Capture the cell that displays the provided text and extract its (x, y) central coordinate. 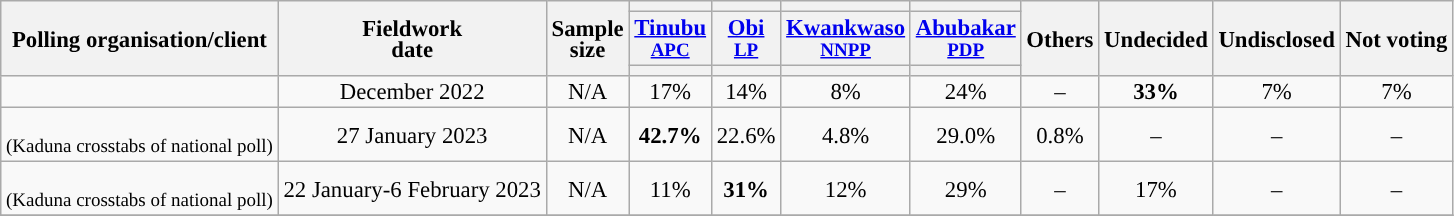
December 2022 (412, 92)
4.8% (846, 135)
Undecided (1156, 38)
42.7% (670, 135)
TinubuAPC (670, 39)
24% (966, 92)
AbubakarPDP (966, 39)
ObiLP (746, 39)
Not voting (1396, 38)
Undisclosed (1276, 38)
31% (746, 189)
8% (846, 92)
0.8% (1060, 135)
29.0% (966, 135)
Polling organisation/client (140, 38)
11% (670, 189)
Fieldworkdate (412, 38)
Samplesize (588, 38)
22.6% (746, 135)
33% (1156, 92)
12% (846, 189)
29% (966, 189)
Others (1060, 38)
27 January 2023 (412, 135)
22 January-6 February 2023 (412, 189)
14% (746, 92)
KwankwasoNNPP (846, 39)
